Identify which cell holds the provided text, then report its [X, Y] central coordinate. 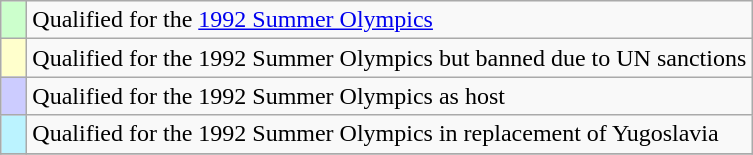
Qualified for the 1992 Summer Olympics in replacement of Yugoslavia [390, 134]
Qualified for the 1992 Summer Olympics but banned due to UN sanctions [390, 58]
Qualified for the 1992 Summer Olympics [390, 20]
Qualified for the 1992 Summer Olympics as host [390, 96]
